Scan for the cell matching the given text and deliver its (X, Y) coordinate at center. 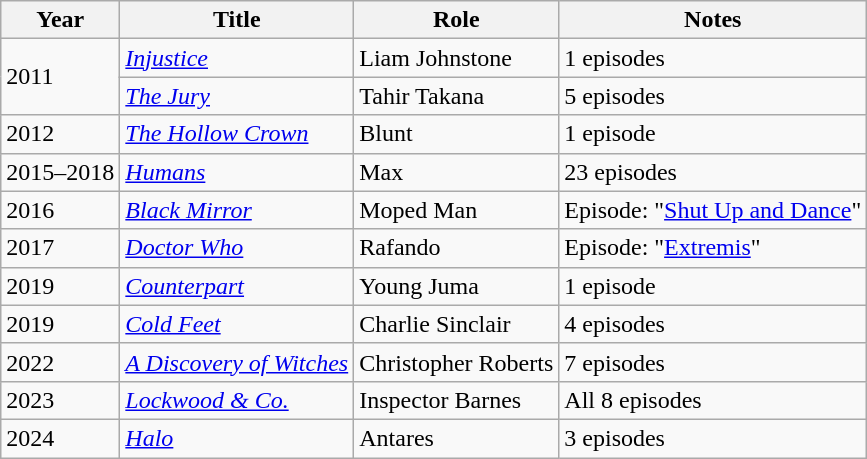
Charlie Sinclair (456, 324)
2024 (60, 438)
2017 (60, 248)
Moped Man (456, 210)
2023 (60, 400)
The Hollow Crown (237, 134)
Role (456, 20)
2016 (60, 210)
2015–2018 (60, 172)
All 8 episodes (713, 400)
Liam Johnstone (456, 58)
A Discovery of Witches (237, 362)
2012 (60, 134)
The Jury (237, 96)
4 episodes (713, 324)
Christopher Roberts (456, 362)
Episode: "Shut Up and Dance" (713, 210)
Inspector Barnes (456, 400)
Title (237, 20)
23 episodes (713, 172)
Tahir Takana (456, 96)
2022 (60, 362)
Rafando (456, 248)
Notes (713, 20)
2011 (60, 77)
Max (456, 172)
Halo (237, 438)
Cold Feet (237, 324)
Episode: "Extremis" (713, 248)
Counterpart (237, 286)
Year (60, 20)
1 episodes (713, 58)
Lockwood & Co. (237, 400)
Young Juma (456, 286)
3 episodes (713, 438)
5 episodes (713, 96)
Antares (456, 438)
Humans (237, 172)
Injustice (237, 58)
Doctor Who (237, 248)
7 episodes (713, 362)
Black Mirror (237, 210)
Blunt (456, 134)
